From the cell containing the given text, extract its center point as (X, Y) coordinate. 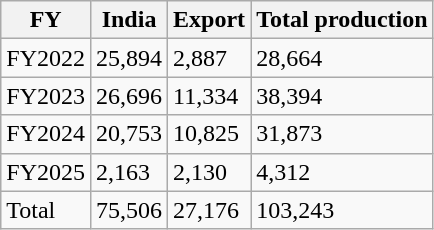
Total production (342, 20)
20,753 (128, 134)
FY (46, 20)
Export (210, 20)
Total (46, 210)
38,394 (342, 96)
2,887 (210, 58)
75,506 (128, 210)
27,176 (210, 210)
11,334 (210, 96)
103,243 (342, 210)
FY2022 (46, 58)
FY2024 (46, 134)
2,130 (210, 172)
10,825 (210, 134)
FY2025 (46, 172)
26,696 (128, 96)
25,894 (128, 58)
FY2023 (46, 96)
India (128, 20)
2,163 (128, 172)
4,312 (342, 172)
28,664 (342, 58)
31,873 (342, 134)
